Locate the cell with the specified text and output its (X, Y) center coordinate. 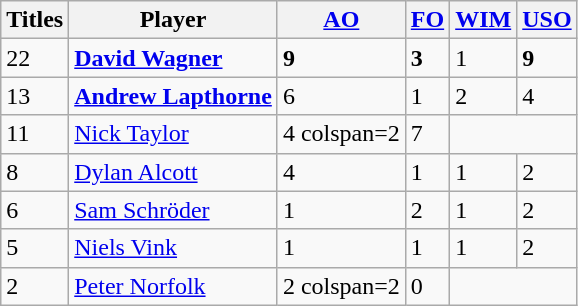
Titles (35, 20)
Player (174, 20)
11 (35, 134)
5 (35, 248)
USO (547, 20)
Niels Vink (174, 248)
Dylan Alcott (174, 172)
Peter Norfolk (174, 286)
AO (341, 20)
3 (427, 58)
0 (427, 286)
Nick Taylor (174, 134)
Andrew Lapthorne (174, 96)
Sam Schröder (174, 210)
WIM (484, 20)
2 colspan=2 (341, 286)
22 (35, 58)
13 (35, 96)
4 colspan=2 (341, 134)
David Wagner (174, 58)
8 (35, 172)
FO (427, 20)
7 (427, 134)
